For the text-containing cell, return its midpoint in [X, Y] coordinate format. 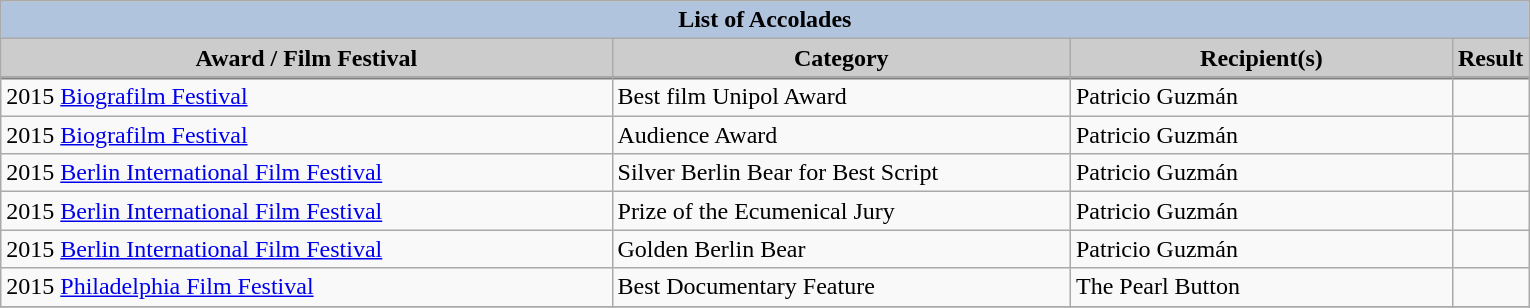
Result [1490, 58]
List of Accolades [765, 20]
Golden Berlin Bear [841, 249]
The Pearl Button [1261, 287]
Best Documentary Feature [841, 287]
Silver Berlin Bear for Best Script [841, 173]
Audience Award [841, 135]
Award / Film Festival [306, 58]
Prize of the Ecumenical Jury [841, 211]
Category [841, 58]
2015 Philadelphia Film Festival [306, 287]
Recipient(s) [1261, 58]
Best film Unipol Award [841, 97]
